Provide the [x, y] coordinate of the cell's center where the given text is located.  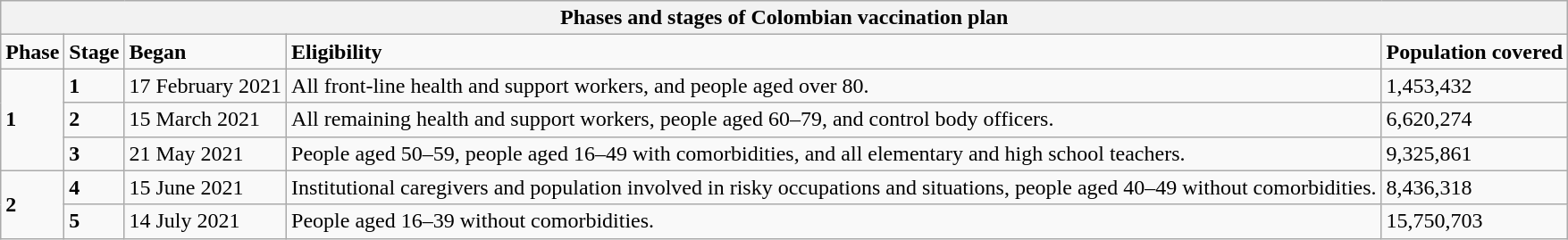
People aged 16–39 without comorbidities. [834, 221]
17 February 2021 [205, 86]
9,325,861 [1474, 153]
People aged 50–59, people aged 16–49 with comorbidities, and all elementary and high school teachers. [834, 153]
All front-line health and support workers, and people aged over 80. [834, 86]
21 May 2021 [205, 153]
8,436,318 [1474, 187]
3 [95, 153]
15 June 2021 [205, 187]
Institutional caregivers and population involved in risky occupations and situations, people aged 40–49 without comorbidities. [834, 187]
Eligibility [834, 52]
Population covered [1474, 52]
1,453,432 [1474, 86]
Began [205, 52]
Phase [32, 52]
All remaining health and support workers, people aged 60–79, and control body officers. [834, 120]
Phases and stages of Colombian vaccination plan [784, 18]
15 March 2021 [205, 120]
14 July 2021 [205, 221]
15,750,703 [1474, 221]
Stage [95, 52]
4 [95, 187]
6,620,274 [1474, 120]
5 [95, 221]
